Return [X, Y] of the center of cell containing provided text 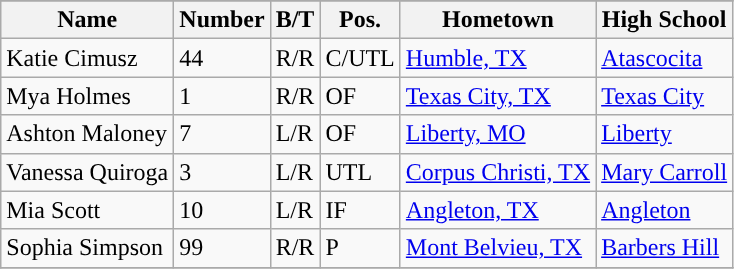
Liberty [664, 134]
3 [222, 172]
Mia Scott [88, 210]
Angleton, TX [498, 210]
Barbers Hill [664, 248]
UTL [360, 172]
Mary Carroll [664, 172]
10 [222, 210]
Sophia Simpson [88, 248]
IF [360, 210]
7 [222, 134]
Vanessa Quiroga [88, 172]
Ashton Maloney [88, 134]
Hometown [498, 20]
Texas City, TX [498, 96]
1 [222, 96]
Atascocita [664, 58]
99 [222, 248]
Texas City [664, 96]
P [360, 248]
44 [222, 58]
Liberty, MO [498, 134]
Mya Holmes [88, 96]
Pos. [360, 20]
High School [664, 20]
C/UTL [360, 58]
Name [88, 20]
Mont Belvieu, TX [498, 248]
Katie Cimusz [88, 58]
Number [222, 20]
Angleton [664, 210]
Corpus Christi, TX [498, 172]
B/T [295, 20]
Humble, TX [498, 58]
